Extract the (x, y) coordinate from the center of the cell holding the provided text.  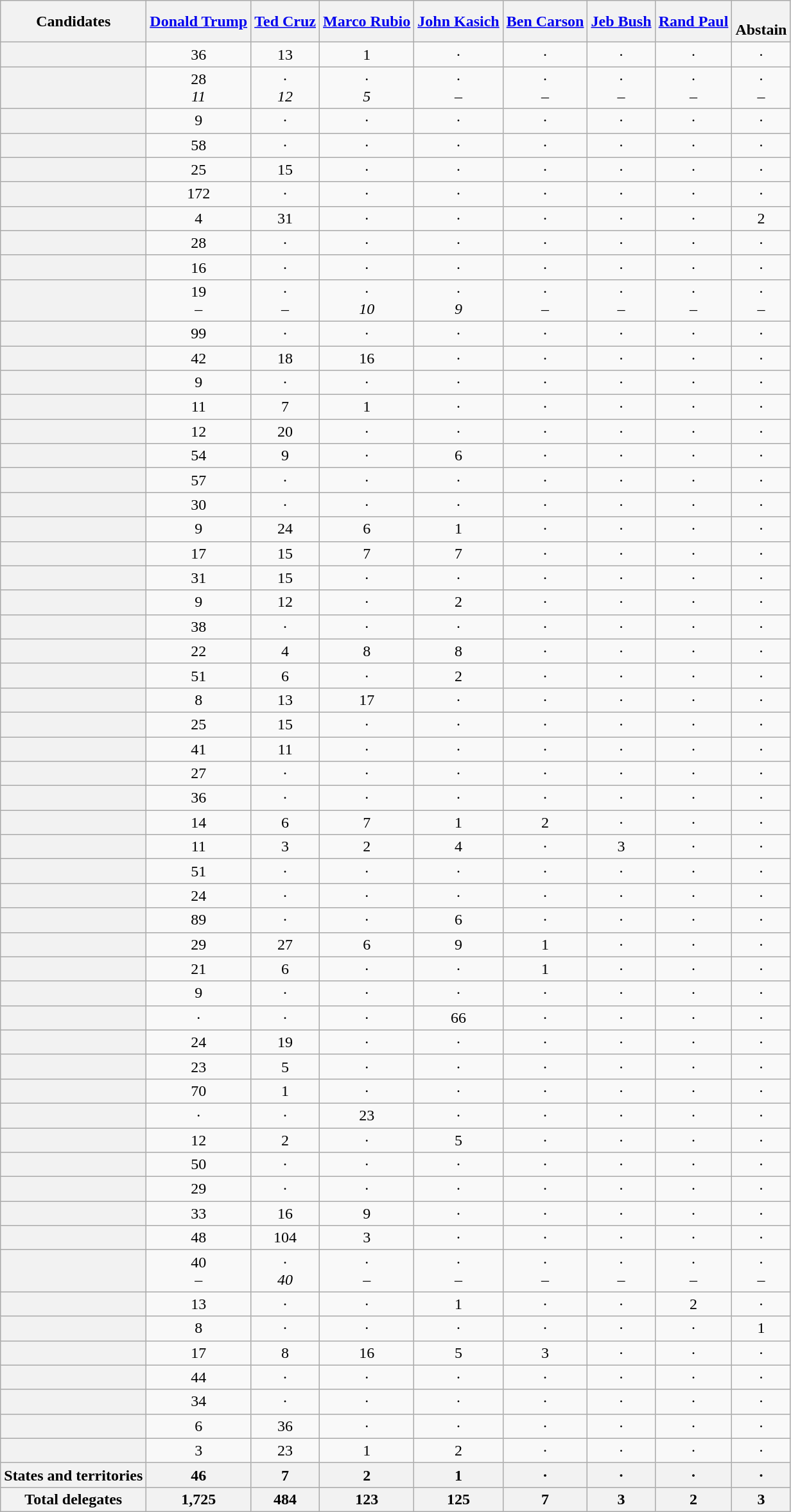
30 (199, 505)
19– (199, 300)
123 (367, 1499)
21 (199, 969)
·10 (367, 300)
172 (199, 194)
38 (199, 627)
States and territories (73, 1475)
John Kasich (458, 22)
46 (199, 1475)
Ted Cruz (285, 22)
1,725 (199, 1499)
44 (199, 1377)
89 (199, 920)
·12 (285, 87)
Ben Carson (545, 22)
22 (199, 651)
41 (199, 749)
20 (285, 431)
Donald Trump (199, 22)
Marco Rubio (367, 22)
·9 (458, 300)
28 (199, 243)
33 (199, 1213)
Jeb Bush (621, 22)
484 (285, 1499)
50 (199, 1165)
66 (458, 1018)
104 (285, 1238)
40– (199, 1271)
34 (199, 1402)
125 (458, 1499)
42 (199, 358)
Total delegates (73, 1499)
19 (285, 1042)
Rand Paul (693, 22)
99 (199, 333)
14 (199, 822)
Candidates (73, 22)
58 (199, 145)
48 (199, 1238)
2811 (199, 87)
70 (199, 1091)
18 (285, 358)
57 (199, 480)
·40 (285, 1271)
54 (199, 456)
Abstain (761, 22)
·5 (367, 87)
